For the text-containing cell, return its midpoint in (X, Y) coordinate format. 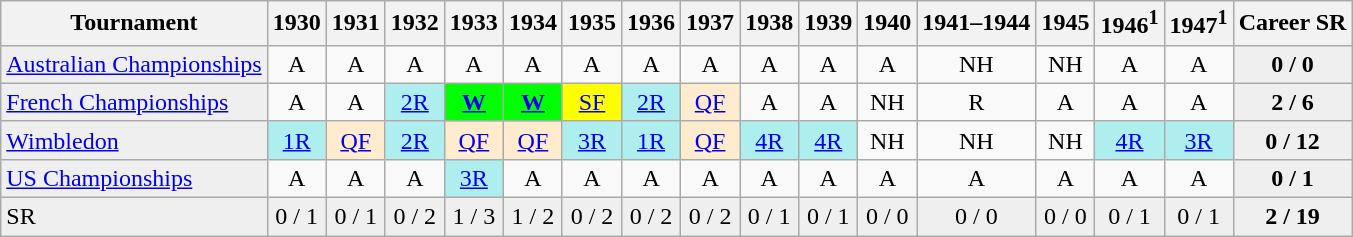
1937 (710, 24)
Wimbledon (134, 140)
1938 (770, 24)
1941–1944 (976, 24)
R (976, 102)
2 / 6 (1292, 102)
1932 (414, 24)
19461 (1130, 24)
2 / 19 (1292, 217)
Tournament (134, 24)
1940 (888, 24)
1935 (592, 24)
1945 (1066, 24)
Career SR (1292, 24)
SF (592, 102)
US Championships (134, 178)
1 / 3 (474, 217)
French Championships (134, 102)
19471 (1198, 24)
1936 (652, 24)
Australian Championships (134, 64)
1933 (474, 24)
0 / 12 (1292, 140)
1934 (532, 24)
1931 (356, 24)
1930 (296, 24)
1939 (828, 24)
1 / 2 (532, 217)
SR (134, 217)
